Detect which cell encompasses the target text, then output its [x, y] center coordinate. 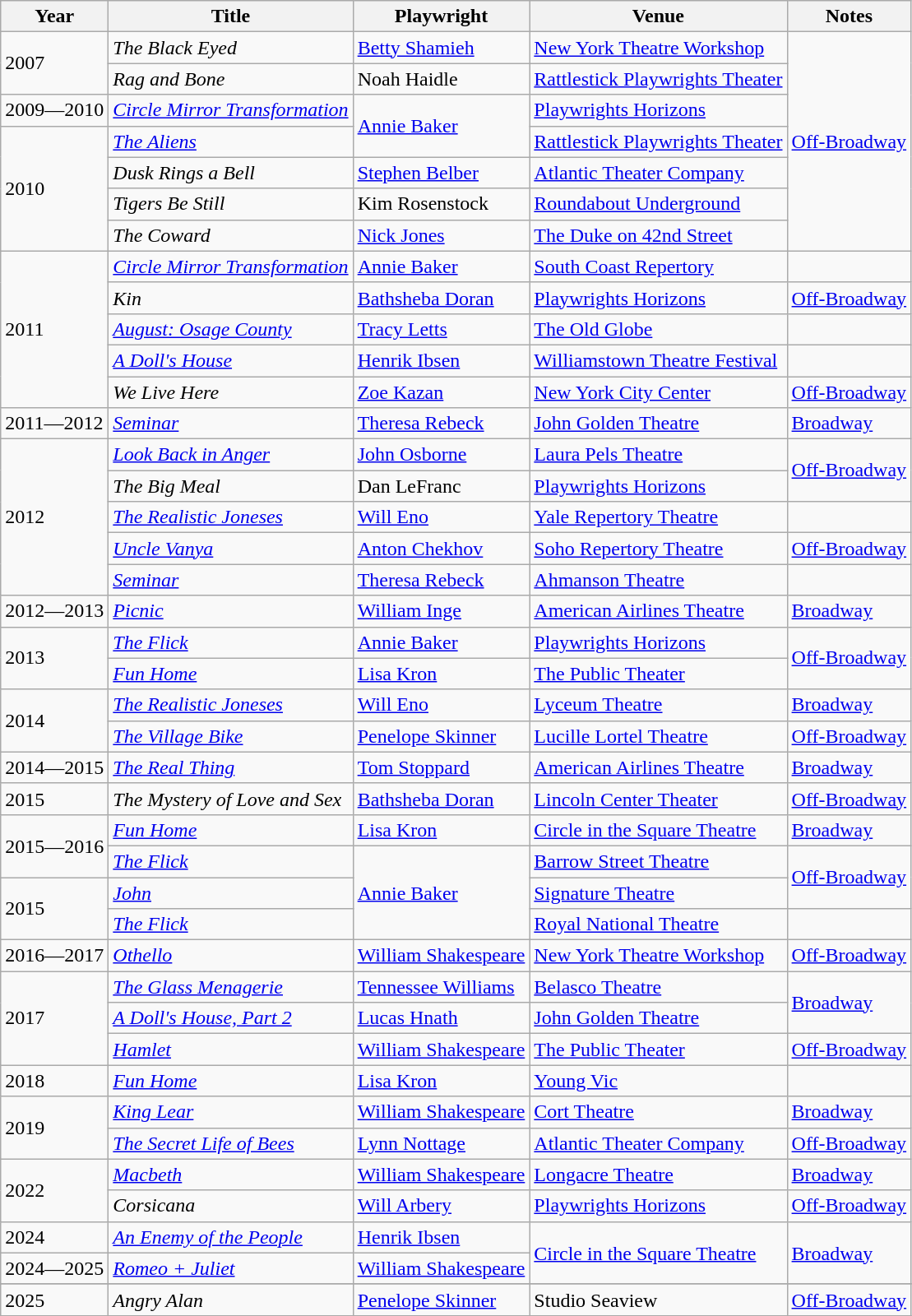
The Black Eyed [230, 48]
The Village Bike [230, 736]
Longacre Theatre [658, 1175]
2014 [54, 721]
Look Back in Anger [230, 455]
Yale Repertory Theatre [658, 517]
New York City Center [658, 392]
2024—2025 [54, 1268]
2025 [54, 1300]
South Coast Repertory [658, 266]
2009—2010 [54, 110]
The Big Meal [230, 486]
Lucille Lortel Theatre [658, 736]
Belasco Theatre [658, 987]
Laura Pels Theatre [658, 455]
Kin [230, 298]
August: Osage County [230, 329]
Soho Repertory Theatre [658, 549]
Royal National Theatre [658, 924]
Betty Shamieh [441, 48]
2011—2012 [54, 424]
Angry Alan [230, 1300]
2007 [54, 63]
Macbeth [230, 1175]
2018 [54, 1081]
2012—2013 [54, 611]
Anton Chekhov [441, 549]
Lyceum Theatre [658, 705]
Stephen Belber [441, 173]
Kim Rosenstock [441, 204]
King Lear [230, 1112]
2019 [54, 1128]
Lynn Nottage [441, 1143]
The Real Thing [230, 767]
Dusk Rings a Bell [230, 173]
Rag and Bone [230, 79]
2015—2016 [54, 846]
2016—2017 [54, 956]
Lincoln Center Theater [658, 799]
Tom Stoppard [441, 767]
A Doll's House [230, 360]
The Duke on 42nd Street [658, 235]
William Inge [441, 611]
Title [230, 16]
2010 [54, 188]
Playwright [441, 16]
2024 [54, 1237]
Tennessee Williams [441, 987]
The Coward [230, 235]
The Mystery of Love and Sex [230, 799]
John [230, 892]
Will Arbery [441, 1206]
Cort Theatre [658, 1112]
Zoe Kazan [441, 392]
Nick Jones [441, 235]
2012 [54, 517]
A Doll's House, Part 2 [230, 1018]
Picnic [230, 611]
2011 [54, 329]
Studio Seaview [658, 1300]
Romeo + Juliet [230, 1268]
Noah Haidle [441, 79]
The Secret Life of Bees [230, 1143]
Roundabout Underground [658, 204]
We Live Here [230, 392]
Notes [849, 16]
2022 [54, 1190]
Uncle Vanya [230, 549]
Corsicana [230, 1206]
Signature Theatre [658, 892]
Hamlet [230, 1050]
The Glass Menagerie [230, 987]
Venue [658, 16]
2017 [54, 1018]
2014—2015 [54, 767]
Year [54, 16]
Williamstown Theatre Festival [658, 360]
An Enemy of the People [230, 1237]
Barrow Street Theatre [658, 861]
Tracy Letts [441, 329]
Ahmanson Theatre [658, 580]
The Aliens [230, 141]
Othello [230, 956]
The Old Globe [658, 329]
Tigers Be Still [230, 204]
Young Vic [658, 1081]
John Osborne [441, 455]
2013 [54, 658]
Dan LeFranc [441, 486]
Lucas Hnath [441, 1018]
